Extract the (X, Y) coordinate from the center of the cell holding the provided text.  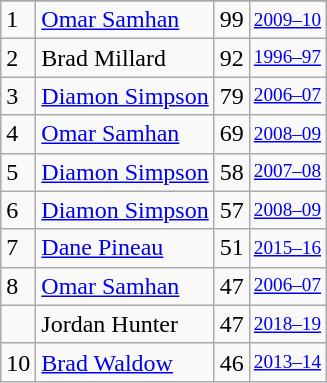
Jordan Hunter (125, 324)
2 (18, 58)
58 (232, 172)
2018–19 (287, 324)
1 (18, 20)
Brad Waldow (125, 362)
3 (18, 96)
Dane Pineau (125, 248)
2009–10 (287, 20)
92 (232, 58)
10 (18, 362)
8 (18, 286)
57 (232, 210)
7 (18, 248)
69 (232, 134)
Brad Millard (125, 58)
46 (232, 362)
79 (232, 96)
1996–97 (287, 58)
6 (18, 210)
2015–16 (287, 248)
2007–08 (287, 172)
2013–14 (287, 362)
51 (232, 248)
4 (18, 134)
5 (18, 172)
99 (232, 20)
